Determine the [X, Y] coordinate at the center of the cell enclosing the given text.  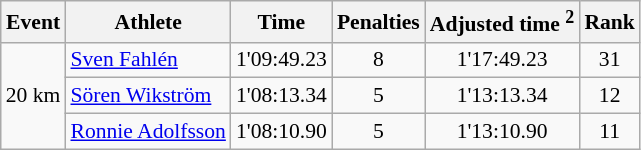
Ronnie Adolfsson [148, 132]
1'13:13.34 [502, 96]
Athlete [148, 22]
Event [34, 22]
Adjusted time 2 [502, 22]
1'08:10.90 [282, 132]
8 [378, 60]
Rank [610, 22]
Time [282, 22]
1'09:49.23 [282, 60]
12 [610, 96]
Penalties [378, 22]
1'13:10.90 [502, 132]
Sven Fahlén [148, 60]
1'17:49.23 [502, 60]
1'08:13.34 [282, 96]
31 [610, 60]
11 [610, 132]
Sören Wikström [148, 96]
20 km [34, 96]
